Search for the cell housing the specified text and yield its [X, Y] center coordinate. 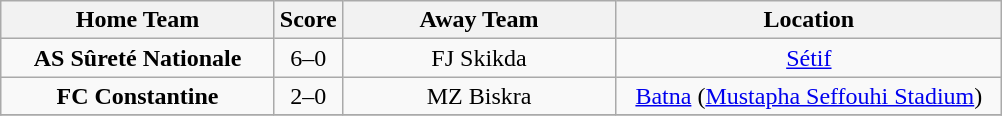
6–0 [308, 58]
2–0 [308, 96]
Home Team [138, 20]
Location [809, 20]
Score [308, 20]
Away Team [479, 20]
AS Sûreté Nationale [138, 58]
FC Constantine [138, 96]
MZ Biskra [479, 96]
Batna (Mustapha Seffouhi Stadium) [809, 96]
FJ Skikda [479, 58]
Sétif [809, 58]
